Provide the [X, Y] coordinate of the cell's center where the given text is located.  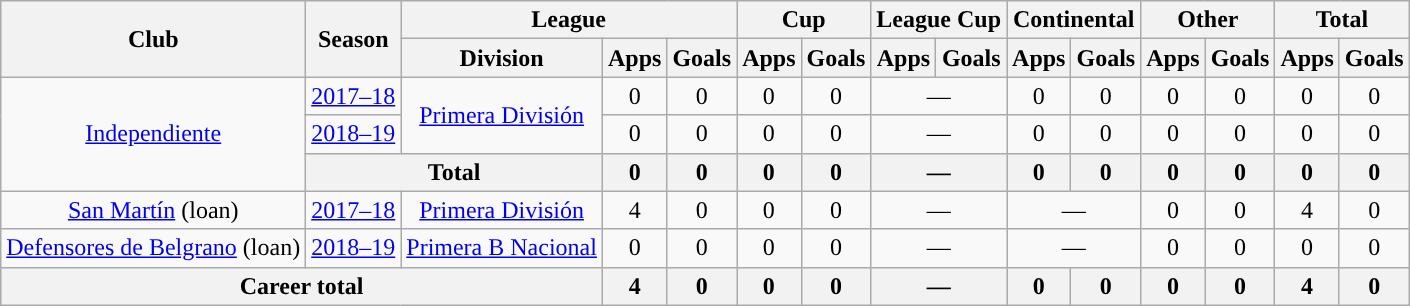
League [569, 20]
Club [154, 39]
Other [1208, 20]
San Martín (loan) [154, 210]
Career total [302, 286]
Division [502, 58]
Season [354, 39]
League Cup [939, 20]
Cup [804, 20]
Primera B Nacional [502, 248]
Independiente [154, 134]
Defensores de Belgrano (loan) [154, 248]
Continental [1074, 20]
